Search for the cell housing the specified text and yield its (x, y) center coordinate. 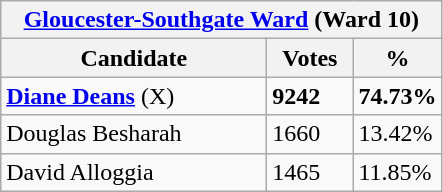
74.73% (398, 96)
Douglas Besharah (134, 134)
Gloucester-Southgate Ward (Ward 10) (222, 20)
Diane Deans (X) (134, 96)
13.42% (398, 134)
Votes (310, 58)
11.85% (398, 172)
David Alloggia (134, 172)
1660 (310, 134)
9242 (310, 96)
Candidate (134, 58)
% (398, 58)
1465 (310, 172)
